Scan for the cell matching the given text and deliver its (X, Y) coordinate at center. 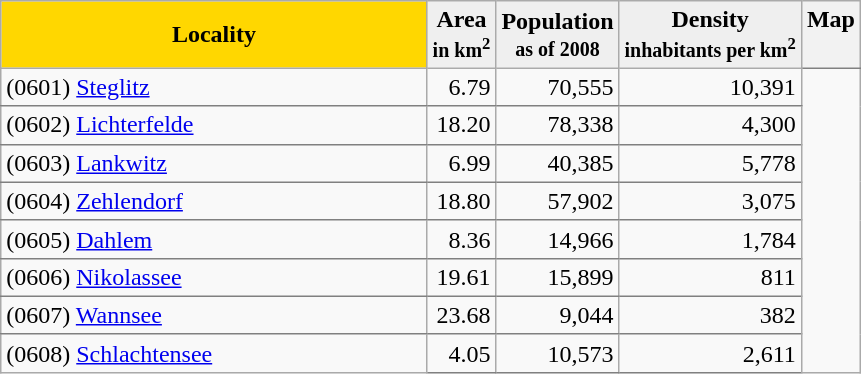
Area in km2 (462, 34)
(0608) Schlachtensee (214, 353)
(0605) Dahlem (214, 239)
14,966 (558, 239)
382 (710, 315)
4,300 (710, 125)
18.80 (462, 201)
(0602) Lichterfelde (214, 125)
Map (830, 34)
(0606) Nikolassee (214, 277)
3,075 (710, 201)
19.61 (462, 277)
8.36 (462, 239)
811 (710, 277)
(0607) Wannsee (214, 315)
Population as of 2008 (558, 34)
10,573 (558, 353)
10,391 (710, 87)
18.20 (462, 125)
40,385 (558, 163)
(0601) Steglitz (214, 87)
70,555 (558, 87)
78,338 (558, 125)
6.99 (462, 163)
Locality (214, 34)
6.79 (462, 87)
2,611 (710, 353)
Density inhabitants per km2 (710, 34)
4.05 (462, 353)
15,899 (558, 277)
57,902 (558, 201)
5,778 (710, 163)
23.68 (462, 315)
9,044 (558, 315)
(0604) Zehlendorf (214, 201)
1,784 (710, 239)
(0603) Lankwitz (214, 163)
